Determine the (X, Y) coordinate at the center of the cell enclosing the given text.  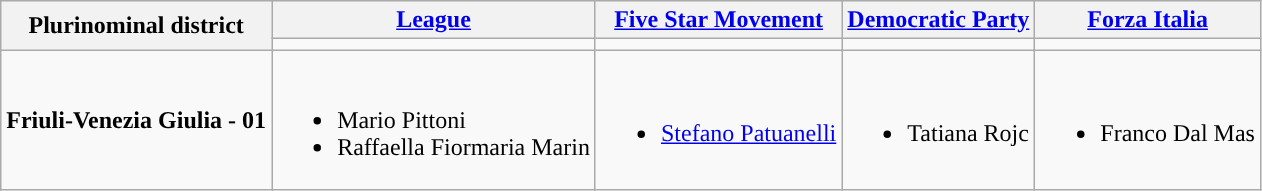
Franco Dal Mas (1148, 120)
Forza Italia (1148, 20)
Tatiana Rojc (938, 120)
Five Star Movement (718, 20)
Democratic Party (938, 20)
League (434, 20)
Plurinominal district (136, 26)
Stefano Patuanelli (718, 120)
Mario PittoniRaffaella Fiormaria Marin (434, 120)
Friuli-Venezia Giulia - 01 (136, 120)
